Find where the given text appears and provide that cell's center as (x, y) coordinate. 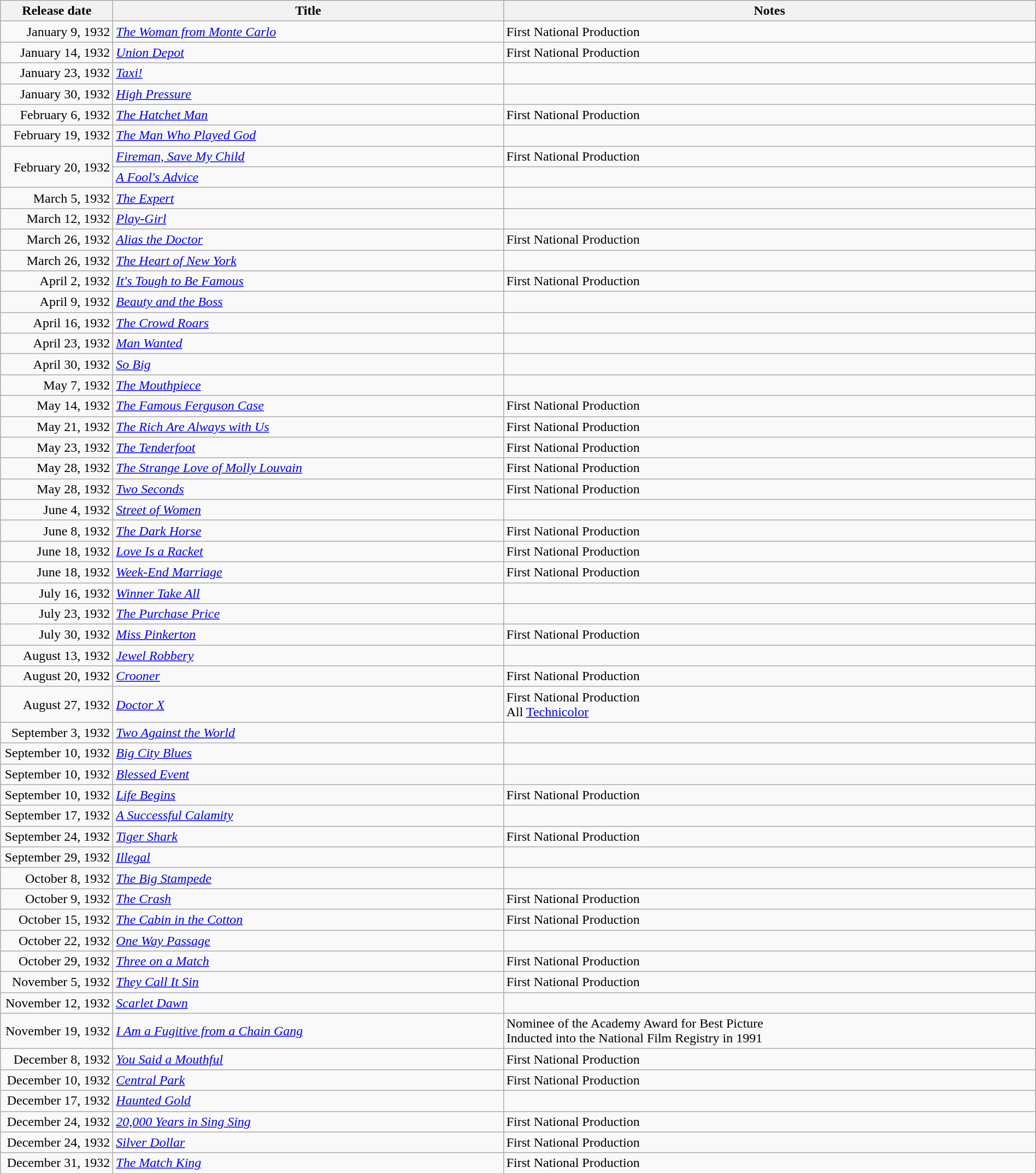
July 23, 1932 (57, 614)
October 9, 1932 (57, 899)
Three on a Match (308, 961)
Taxi! (308, 73)
Jewel Robbery (308, 656)
November 12, 1932 (57, 1003)
September 24, 1932 (57, 836)
High Pressure (308, 94)
So Big (308, 364)
A Fool's Advice (308, 177)
The Heart of New York (308, 261)
I Am a Fugitive from a Chain Gang (308, 1031)
The Strange Love of Molly Louvain (308, 468)
October 29, 1932 (57, 961)
The Cabin in the Cotton (308, 919)
February 20, 1932 (57, 167)
Alias the Doctor (308, 239)
Nominee of the Academy Award for Best PictureInducted into the National Film Registry in 1991 (769, 1031)
October 22, 1932 (57, 940)
The Big Stampede (308, 878)
December 10, 1932 (57, 1080)
March 5, 1932 (57, 198)
September 29, 1932 (57, 857)
January 30, 1932 (57, 94)
November 5, 1932 (57, 982)
Life Begins (308, 795)
Central Park (308, 1080)
August 27, 1932 (57, 705)
August 20, 1932 (57, 676)
Play-Girl (308, 219)
They Call It Sin (308, 982)
July 16, 1932 (57, 593)
Two Against the World (308, 733)
Beauty and the Boss (308, 302)
20,000 Years in Sing Sing (308, 1122)
February 6, 1932 (57, 115)
October 15, 1932 (57, 919)
July 30, 1932 (57, 635)
Street of Women (308, 510)
The Dark Horse (308, 530)
June 4, 1932 (57, 510)
October 8, 1932 (57, 878)
June 8, 1932 (57, 530)
September 17, 1932 (57, 816)
April 16, 1932 (57, 323)
Blessed Event (308, 774)
The Mouthpiece (308, 385)
May 14, 1932 (57, 406)
April 23, 1932 (57, 344)
April 2, 1932 (57, 281)
Illegal (308, 857)
Fireman, Save My Child (308, 156)
You Said a Mouthful (308, 1059)
January 14, 1932 (57, 52)
The Famous Ferguson Case (308, 406)
May 7, 1932 (57, 385)
April 9, 1932 (57, 302)
April 30, 1932 (57, 364)
May 21, 1932 (57, 427)
Notes (769, 11)
The Woman from Monte Carlo (308, 32)
February 19, 1932 (57, 135)
Love Is a Racket (308, 551)
The Hatchet Man (308, 115)
Release date (57, 11)
Union Depot (308, 52)
One Way Passage (308, 940)
First National ProductionAll Technicolor (769, 705)
Two Seconds (308, 489)
Haunted Gold (308, 1101)
It's Tough to Be Famous (308, 281)
Miss Pinkerton (308, 635)
Scarlet Dawn (308, 1003)
January 9, 1932 (57, 32)
The Crowd Roars (308, 323)
August 13, 1932 (57, 656)
Week-End Marriage (308, 572)
The Purchase Price (308, 614)
The Rich Are Always with Us (308, 427)
September 3, 1932 (57, 733)
The Crash (308, 899)
March 12, 1932 (57, 219)
The Tenderfoot (308, 447)
December 17, 1932 (57, 1101)
Big City Blues (308, 753)
Winner Take All (308, 593)
The Expert (308, 198)
The Man Who Played God (308, 135)
Doctor X (308, 705)
January 23, 1932 (57, 73)
Silver Dollar (308, 1142)
November 19, 1932 (57, 1031)
The Match King (308, 1163)
December 8, 1932 (57, 1059)
Title (308, 11)
Tiger Shark (308, 836)
Crooner (308, 676)
May 23, 1932 (57, 447)
A Successful Calamity (308, 816)
December 31, 1932 (57, 1163)
Man Wanted (308, 344)
